Detect which cell encompasses the target text, then output its (x, y) center coordinate. 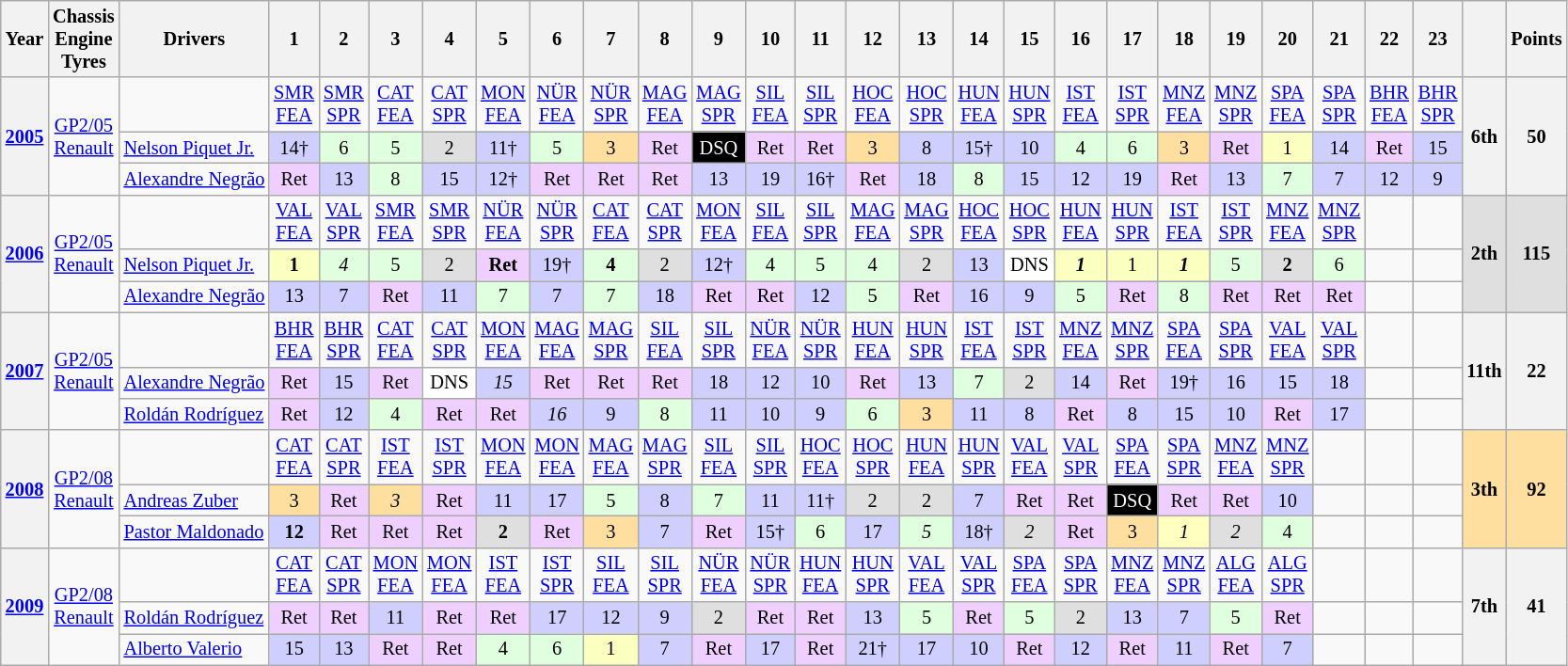
20 (1287, 39)
2005 (24, 135)
Points (1536, 39)
Pastor Maldonado (195, 531)
ALGFEA (1236, 575)
2009 (24, 606)
50 (1536, 135)
7th (1484, 606)
14† (293, 148)
2th (1484, 254)
ALGSPR (1287, 575)
18† (979, 531)
ChassisEngineTyres (83, 39)
Year (24, 39)
21† (873, 649)
92 (1536, 489)
21 (1339, 39)
2006 (24, 254)
16† (820, 179)
115 (1536, 254)
2007 (24, 371)
Drivers (195, 39)
41 (1536, 606)
Alberto Valerio (195, 649)
3th (1484, 489)
6th (1484, 135)
11th (1484, 371)
Andreas Zuber (195, 500)
23 (1438, 39)
2008 (24, 489)
